From the cell containing the given text, extract its center point as (x, y) coordinate. 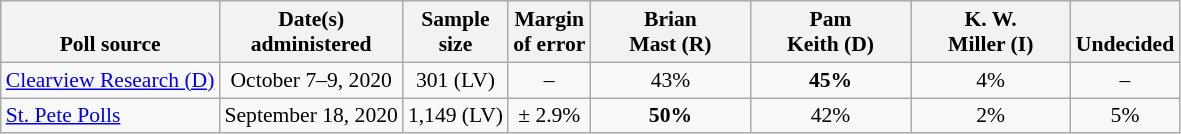
42% (830, 116)
Marginof error (549, 32)
Poll source (110, 32)
5% (1125, 116)
1,149 (LV) (456, 116)
4% (991, 80)
September 18, 2020 (310, 116)
October 7–9, 2020 (310, 80)
BrianMast (R) (670, 32)
2% (991, 116)
PamKeith (D) (830, 32)
301 (LV) (456, 80)
St. Pete Polls (110, 116)
± 2.9% (549, 116)
Clearview Research (D) (110, 80)
45% (830, 80)
Date(s)administered (310, 32)
Undecided (1125, 32)
Samplesize (456, 32)
43% (670, 80)
50% (670, 116)
K. W.Miller (I) (991, 32)
